Determine the (x, y) coordinate at the center of the cell enclosing the given text.  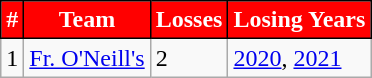
Fr. O'Neill's (87, 58)
2 (189, 58)
1 (12, 58)
# (12, 20)
Losing Years (300, 20)
2020, 2021 (300, 58)
Losses (189, 20)
Team (87, 20)
